Detect which cell encompasses the target text, then output its [x, y] center coordinate. 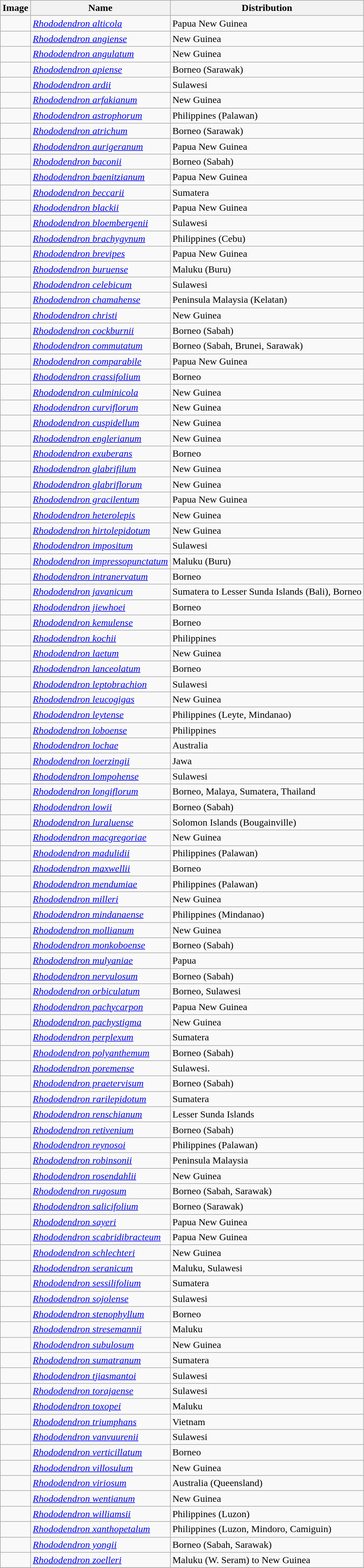
Rhododendron pachycarpon [100, 1007]
Rhododendron macgregoriae [100, 838]
Rhododendron longiflorum [100, 792]
Philippines (Luzon) [267, 1514]
Rhododendron williamsii [100, 1514]
Rhododendron orbiculatum [100, 992]
Rhododendron leptobrachion [100, 684]
Rhododendron comparabile [100, 361]
Rhododendron villosulum [100, 1468]
Rhododendron jiewhoei [100, 607]
Rhododendron astrophorum [100, 115]
Rhododendron culminicola [100, 392]
Rhododendron curviflorum [100, 407]
Rhododendron luraluense [100, 822]
Rhododendron torajaense [100, 1391]
Rhododendron perplexum [100, 1038]
Rhododendron aurigeranum [100, 146]
Rhododendron verticillatum [100, 1453]
Rhododendron poremense [100, 1068]
Lesser Sunda Islands [267, 1114]
Rhododendron renschianum [100, 1114]
Rhododendron schlechteri [100, 1253]
Rhododendron reynosoi [100, 1145]
Rhododendron yongii [100, 1545]
Jawa [267, 761]
Rhododendron kemulense [100, 623]
Solomon Islands (Bougainville) [267, 822]
Rhododendron cuspidellum [100, 423]
Borneo, Sulawesi [267, 992]
Rhododendron maxwellii [100, 868]
Rhododendron sojolense [100, 1299]
Peninsula Malaysia (Kelatan) [267, 300]
Rhododendron baenitzianum [100, 177]
Rhododendron bloembergenii [100, 223]
Rhododendron seranicum [100, 1268]
Rhododendron loerzingii [100, 761]
Rhododendron zoelleri [100, 1560]
Maluku (W. Seram) to New Guinea [267, 1560]
Borneo (Sabah, Brunei, Sarawak) [267, 346]
Rhododendron vanvuurenii [100, 1437]
Rhododendron rarilepidotum [100, 1099]
Rhododendron atrichum [100, 131]
Rhododendron angulatum [100, 54]
Rhododendron nervulosum [100, 976]
Rhododendron brachygynum [100, 239]
Rhododendron rosendahlii [100, 1176]
Rhododendron apiense [100, 69]
Rhododendron subulosum [100, 1345]
Distribution [267, 8]
Rhododendron toxopei [100, 1406]
Rhododendron intranervatum [100, 576]
Philippines (Luzon, Mindoro, Camiguin) [267, 1529]
Rhododendron monkoboense [100, 945]
Rhododendron brevipes [100, 254]
Rhododendron crassifolium [100, 377]
Rhododendron triumphans [100, 1421]
Rhododendron retivenium [100, 1130]
Rhododendron loboense [100, 730]
Rhododendron scabridibracteum [100, 1237]
Rhododendron xanthopetalum [100, 1529]
Rhododendron milleri [100, 899]
Rhododendron alticola [100, 23]
Rhododendron wentianum [100, 1499]
Rhododendron baconii [100, 161]
Rhododendron leytense [100, 715]
Rhododendron mollianum [100, 930]
Rhododendron polyanthemum [100, 1053]
Rhododendron viriosum [100, 1483]
Philippines (Mindanao) [267, 914]
Rhododendron rugosum [100, 1191]
Rhododendron celebicum [100, 285]
Rhododendron mindanaense [100, 914]
Name [100, 8]
Rhododendron kochii [100, 638]
Rhododendron beccarii [100, 193]
Rhododendron glabrifilum [100, 469]
Rhododendron arfakianum [100, 100]
Rhododendron sayeri [100, 1222]
Rhododendron salicifolium [100, 1207]
Rhododendron chamahense [100, 300]
Rhododendron tjiasmantoi [100, 1375]
Rhododendron glabriflorum [100, 484]
Australia (Queensland) [267, 1483]
Rhododendron angiense [100, 39]
Rhododendron stresemannii [100, 1329]
Rhododendron stenophyllum [100, 1314]
Rhododendron robinsonii [100, 1160]
Rhododendron lowii [100, 807]
Rhododendron madulidii [100, 853]
Rhododendron mulyaniae [100, 961]
Sumatera to Lesser Sunda Islands (Bali), Borneo [267, 592]
Rhododendron gracilentum [100, 500]
Papua [267, 961]
Rhododendron englerianum [100, 438]
Rhododendron impressopunctatum [100, 561]
Rhododendron heterolepis [100, 515]
Rhododendron laetum [100, 653]
Rhododendron mendumiae [100, 884]
Image [15, 8]
Rhododendron sessilifolium [100, 1283]
Rhododendron buruense [100, 269]
Rhododendron sumatranum [100, 1360]
Australia [267, 746]
Rhododendron christi [100, 315]
Rhododendron ardii [100, 85]
Rhododendron commutatum [100, 346]
Rhododendron blackii [100, 208]
Rhododendron lompohense [100, 776]
Sulawesi. [267, 1068]
Maluku, Sulawesi [267, 1268]
Borneo, Malaya, Sumatera, Thailand [267, 792]
Rhododendron leucogigas [100, 700]
Rhododendron lochae [100, 746]
Vietnam [267, 1421]
Philippines (Cebu) [267, 239]
Rhododendron impositum [100, 546]
Rhododendron javanicum [100, 592]
Philippines (Leyte, Mindanao) [267, 715]
Rhododendron lanceolatum [100, 669]
Rhododendron praetervisum [100, 1084]
Rhododendron hirtolepidotum [100, 530]
Peninsula Malaysia [267, 1160]
Rhododendron cockburnii [100, 331]
Rhododendron pachystigma [100, 1022]
Rhododendron exuberans [100, 454]
